Scan for the cell matching the given text and deliver its [X, Y] coordinate at center. 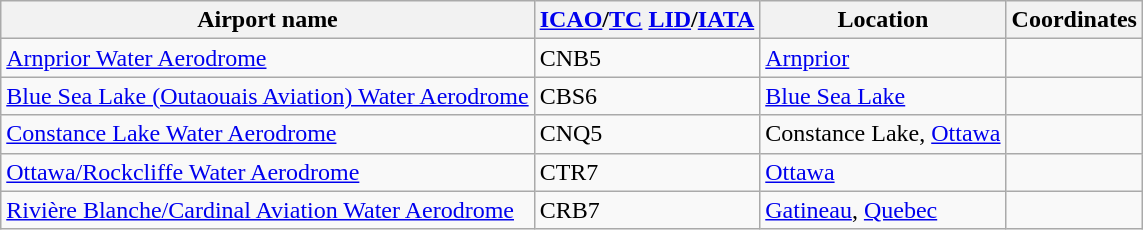
Constance Lake Water Aerodrome [268, 134]
Ottawa [883, 172]
Airport name [268, 20]
Location [883, 20]
CNQ5 [647, 134]
Rivière Blanche/Cardinal Aviation Water Aerodrome [268, 210]
Coordinates [1074, 20]
CNB5 [647, 58]
CBS6 [647, 96]
Ottawa/Rockcliffe Water Aerodrome [268, 172]
CTR7 [647, 172]
Constance Lake, Ottawa [883, 134]
Blue Sea Lake (Outaouais Aviation) Water Aerodrome [268, 96]
Arnprior [883, 58]
Arnprior Water Aerodrome [268, 58]
Blue Sea Lake [883, 96]
Gatineau, Quebec [883, 210]
ICAO/TC LID/IATA [647, 20]
CRB7 [647, 210]
